Capture the cell that displays the provided text and extract its [x, y] central coordinate. 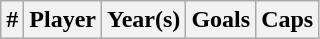
Player [63, 20]
Caps [288, 20]
# [12, 20]
Year(s) [144, 20]
Goals [221, 20]
